Locate the cell with the specified text and output its [x, y] center coordinate. 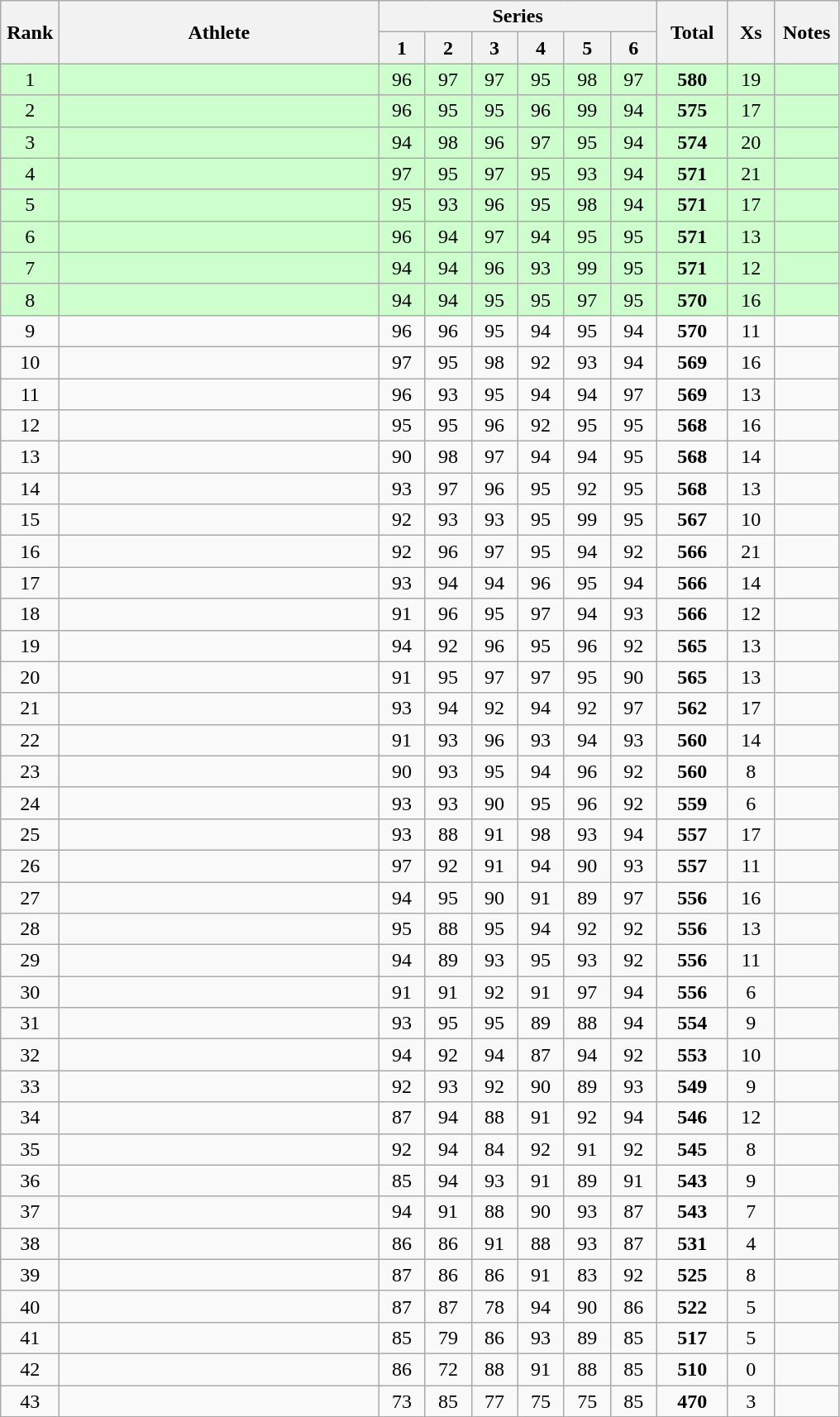
562 [692, 708]
525 [692, 1275]
30 [30, 992]
553 [692, 1055]
531 [692, 1243]
18 [30, 614]
510 [692, 1369]
39 [30, 1275]
84 [494, 1149]
27 [30, 897]
Total [692, 32]
Rank [30, 32]
28 [30, 929]
78 [494, 1306]
29 [30, 961]
517 [692, 1338]
40 [30, 1306]
Series [518, 17]
42 [30, 1369]
23 [30, 771]
470 [692, 1401]
15 [30, 520]
559 [692, 803]
72 [448, 1369]
22 [30, 740]
25 [30, 834]
73 [402, 1401]
24 [30, 803]
83 [587, 1275]
79 [448, 1338]
0 [751, 1369]
31 [30, 1023]
41 [30, 1338]
522 [692, 1306]
77 [494, 1401]
32 [30, 1055]
26 [30, 866]
580 [692, 79]
546 [692, 1118]
Notes [807, 32]
567 [692, 520]
34 [30, 1118]
574 [692, 142]
36 [30, 1181]
545 [692, 1149]
33 [30, 1086]
43 [30, 1401]
Xs [751, 32]
Athlete [219, 32]
37 [30, 1212]
38 [30, 1243]
549 [692, 1086]
35 [30, 1149]
575 [692, 111]
554 [692, 1023]
